Search for the cell housing the specified text and yield its [X, Y] center coordinate. 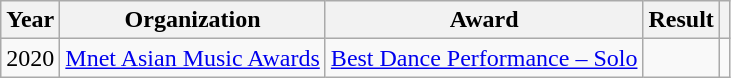
Organization [193, 20]
2020 [30, 58]
Mnet Asian Music Awards [193, 58]
Year [30, 20]
Best Dance Performance – Solo [484, 58]
Award [484, 20]
Result [681, 20]
